Determine the [x, y] coordinate at the center of the cell enclosing the given text.  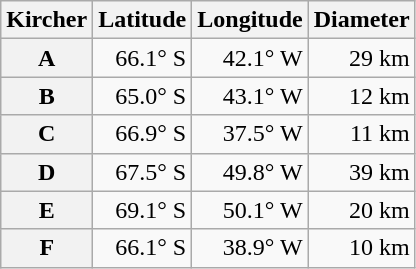
12 km [362, 96]
Diameter [362, 20]
10 km [362, 248]
B [47, 96]
49.8° W [250, 172]
20 km [362, 210]
67.5° S [142, 172]
11 km [362, 134]
D [47, 172]
66.9° S [142, 134]
43.1° W [250, 96]
A [47, 58]
E [47, 210]
F [47, 248]
38.9° W [250, 248]
65.0° S [142, 96]
37.5° W [250, 134]
C [47, 134]
Kircher [47, 20]
29 km [362, 58]
69.1° S [142, 210]
Latitude [142, 20]
Longitude [250, 20]
50.1° W [250, 210]
39 km [362, 172]
42.1° W [250, 58]
